Extract the [X, Y] coordinate from the center of the cell holding the provided text.  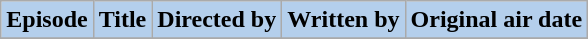
Directed by [217, 20]
Episode [47, 20]
Title [122, 20]
Written by [344, 20]
Original air date [496, 20]
